Extract the (x, y) coordinate from the center of the cell holding the provided text.  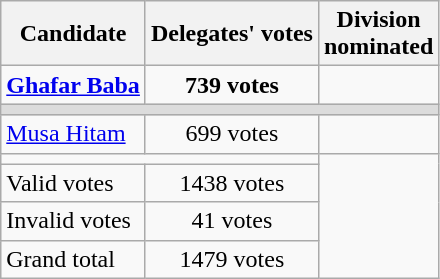
Ghafar Baba (74, 85)
41 votes (232, 221)
739 votes (232, 85)
1438 votes (232, 183)
Candidate (74, 34)
699 votes (232, 134)
Invalid votes (74, 221)
Musa Hitam (74, 134)
Division nominated (378, 34)
1479 votes (232, 259)
Delegates' votes (232, 34)
Valid votes (74, 183)
Grand total (74, 259)
